Return [X, Y] of the center of cell containing provided text 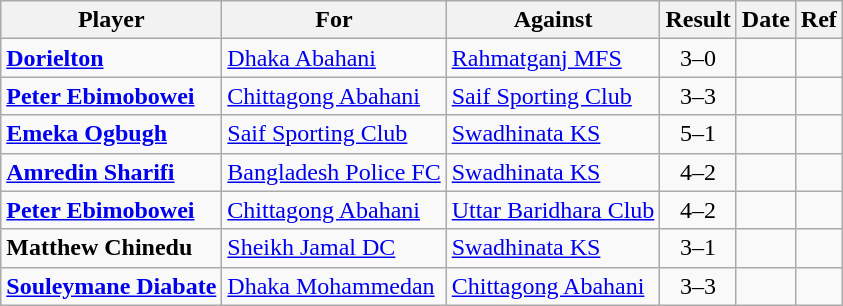
Matthew Chinedu [112, 248]
Against [553, 20]
Result [698, 20]
For [334, 20]
Ref [818, 20]
3–1 [698, 248]
Dhaka Abahani [334, 58]
Dorielton [112, 58]
Dhaka Mohammedan [334, 286]
Uttar Baridhara Club [553, 210]
Bangladesh Police FC [334, 172]
Rahmatganj MFS [553, 58]
5–1 [698, 134]
Amredin Sharifi [112, 172]
Sheikh Jamal DC [334, 248]
Date [766, 20]
Player [112, 20]
Emeka Ogbugh [112, 134]
3–0 [698, 58]
Souleymane Diabate [112, 286]
